Capture the cell that displays the provided text and extract its (x, y) central coordinate. 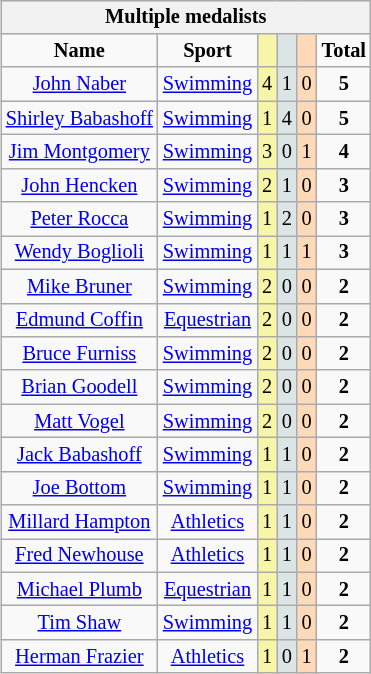
Tim Shaw (80, 623)
Mike Bruner (80, 286)
Jack Babashoff (80, 455)
Joe Bottom (80, 488)
Jim Montgomery (80, 152)
Brian Goodell (80, 387)
Bruce Furniss (80, 354)
Wendy Boglioli (80, 253)
Matt Vogel (80, 421)
Peter Rocca (80, 219)
Edmund Coffin (80, 320)
John Naber (80, 84)
Name (80, 51)
Sport (208, 51)
Herman Frazier (80, 657)
John Hencken (80, 185)
Fred Newhouse (80, 556)
Michael Plumb (80, 589)
Shirley Babashoff (80, 118)
Millard Hampton (80, 522)
Multiple medalists (186, 17)
Total (344, 51)
